Capture the cell that displays the provided text and extract its (x, y) central coordinate. 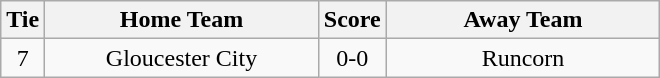
Away Team (523, 20)
0-0 (352, 58)
Score (352, 20)
Runcorn (523, 58)
7 (23, 58)
Tie (23, 20)
Gloucester City (182, 58)
Home Team (182, 20)
